Extract the [X, Y] coordinate from the center of the cell holding the provided text.  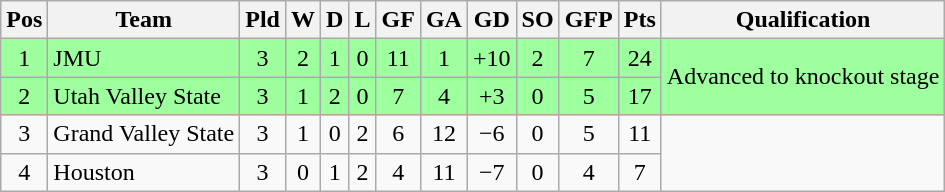
L [362, 20]
JMU [144, 58]
12 [444, 134]
SO [538, 20]
W [302, 20]
Pld [263, 20]
17 [640, 96]
24 [640, 58]
Grand Valley State [144, 134]
+3 [492, 96]
Pts [640, 20]
GFP [588, 20]
GD [492, 20]
D [335, 20]
Pos [24, 20]
+10 [492, 58]
Team [144, 20]
Houston [144, 172]
−7 [492, 172]
−6 [492, 134]
Qualification [803, 20]
Utah Valley State [144, 96]
GA [444, 20]
GF [398, 20]
6 [398, 134]
Advanced to knockout stage [803, 77]
